Scan for the cell matching the given text and deliver its (x, y) coordinate at center. 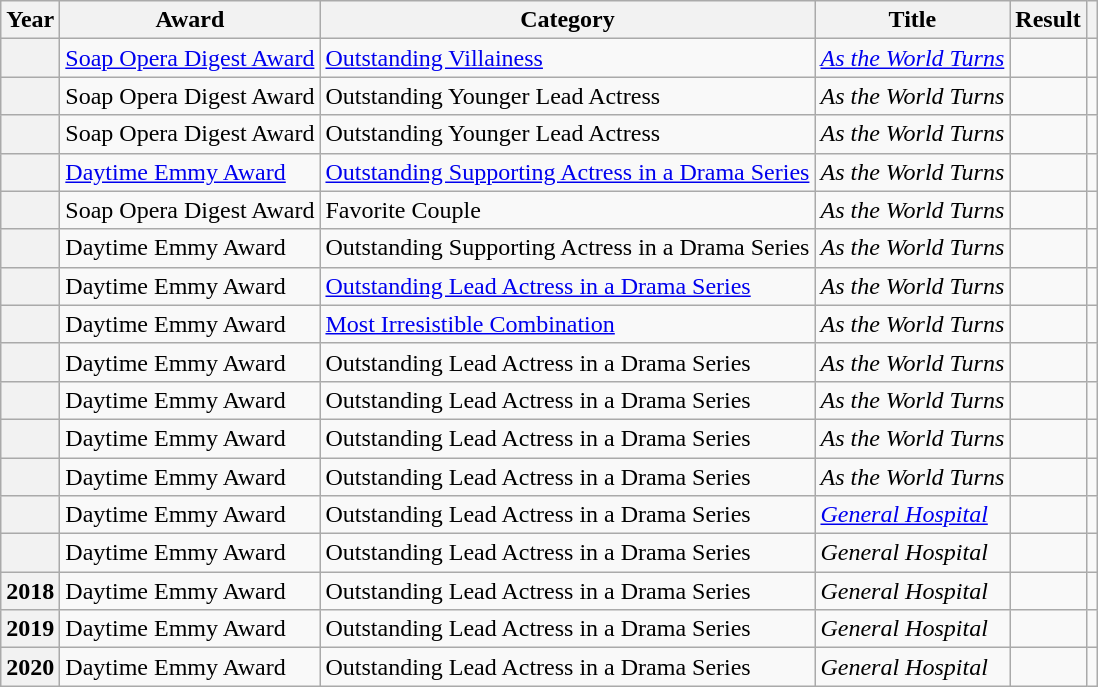
Award (190, 20)
Outstanding Villainess (568, 58)
2018 (30, 591)
Category (568, 20)
2020 (30, 667)
Favorite Couple (568, 210)
Year (30, 20)
Title (912, 20)
2019 (30, 629)
Result (1048, 20)
Most Irresistible Combination (568, 324)
